From the cell containing the given text, extract its center point as [X, Y] coordinate. 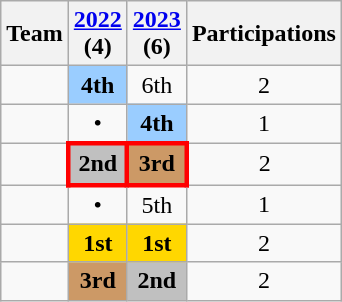
2023 (6) [156, 34]
Participations [264, 34]
Team [35, 34]
2022 (4) [98, 34]
6th [156, 85]
5th [156, 204]
